From the cell containing the given text, extract its center point as (X, Y) coordinate. 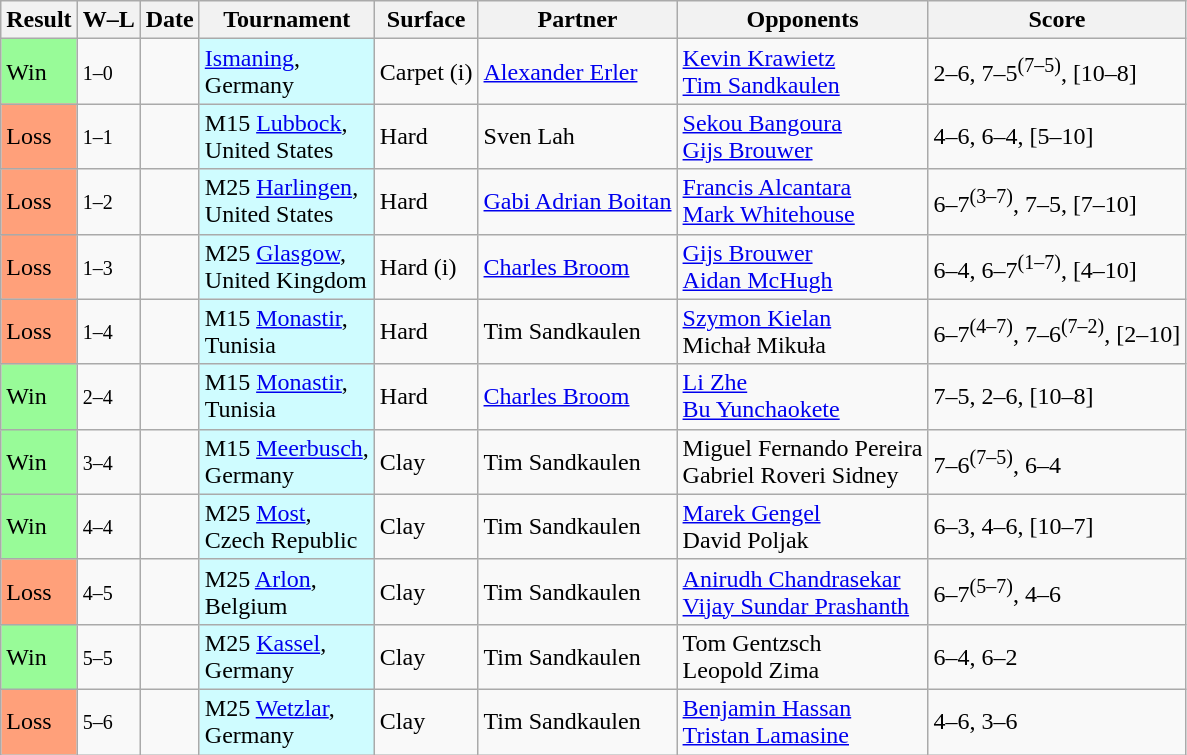
Marek Gengel David Poljak (802, 526)
7–6(7–5), 6–4 (1057, 462)
M25 Wetzlar, Germany (286, 722)
6–4, 6–7(1–7), [4–10] (1057, 266)
Result (39, 20)
1–3 (108, 266)
M25 Arlon, Belgium (286, 592)
Date (170, 20)
1–0 (108, 72)
Miguel Fernando Pereira Gabriel Roveri Sidney (802, 462)
Tom Gentzsch Leopold Zima (802, 656)
Szymon Kielan Michał Mikuła (802, 332)
Alexander Erler (578, 72)
Francis Alcantara Mark Whitehouse (802, 202)
2–6, 7–5(7–5), [10–8] (1057, 72)
M25 Glasgow, United Kingdom (286, 266)
1–4 (108, 332)
Gabi Adrian Boitan (578, 202)
Opponents (802, 20)
Surface (426, 20)
6–4, 6–2 (1057, 656)
Sven Lah (578, 136)
Carpet (i) (426, 72)
W–L (108, 20)
7–5, 2–6, [10–8] (1057, 396)
6–7(4–7), 7–6(7–2), [2–10] (1057, 332)
1–1 (108, 136)
Gijs Brouwer Aidan McHugh (802, 266)
4–6, 6–4, [5–10] (1057, 136)
6–3, 4–6, [10–7] (1057, 526)
5–5 (108, 656)
4–6, 3–6 (1057, 722)
Li Zhe Bu Yunchaokete (802, 396)
6–7(5–7), 4–6 (1057, 592)
Kevin Krawietz Tim Sandkaulen (802, 72)
4–5 (108, 592)
M15 Meerbusch, Germany (286, 462)
M25 Kassel, Germany (286, 656)
Benjamin Hassan Tristan Lamasine (802, 722)
1–2 (108, 202)
Sekou Bangoura Gijs Brouwer (802, 136)
M25 Most, Czech Republic (286, 526)
Hard (i) (426, 266)
Score (1057, 20)
2–4 (108, 396)
Tournament (286, 20)
3–4 (108, 462)
6–7(3–7), 7–5, [7–10] (1057, 202)
Anirudh Chandrasekar Vijay Sundar Prashanth (802, 592)
5–6 (108, 722)
M25 Harlingen, United States (286, 202)
M15 Lubbock, United States (286, 136)
4–4 (108, 526)
Partner (578, 20)
Ismaning, Germany (286, 72)
